Determine the [x, y] coordinate at the center of the cell enclosing the given text.  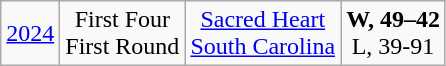
First FourFirst Round [122, 34]
Sacred HeartSouth Carolina [263, 34]
2024 [30, 34]
W, 49–42L, 39-91 [394, 34]
